Find where the given text appears and provide that cell's center as (X, Y) coordinate. 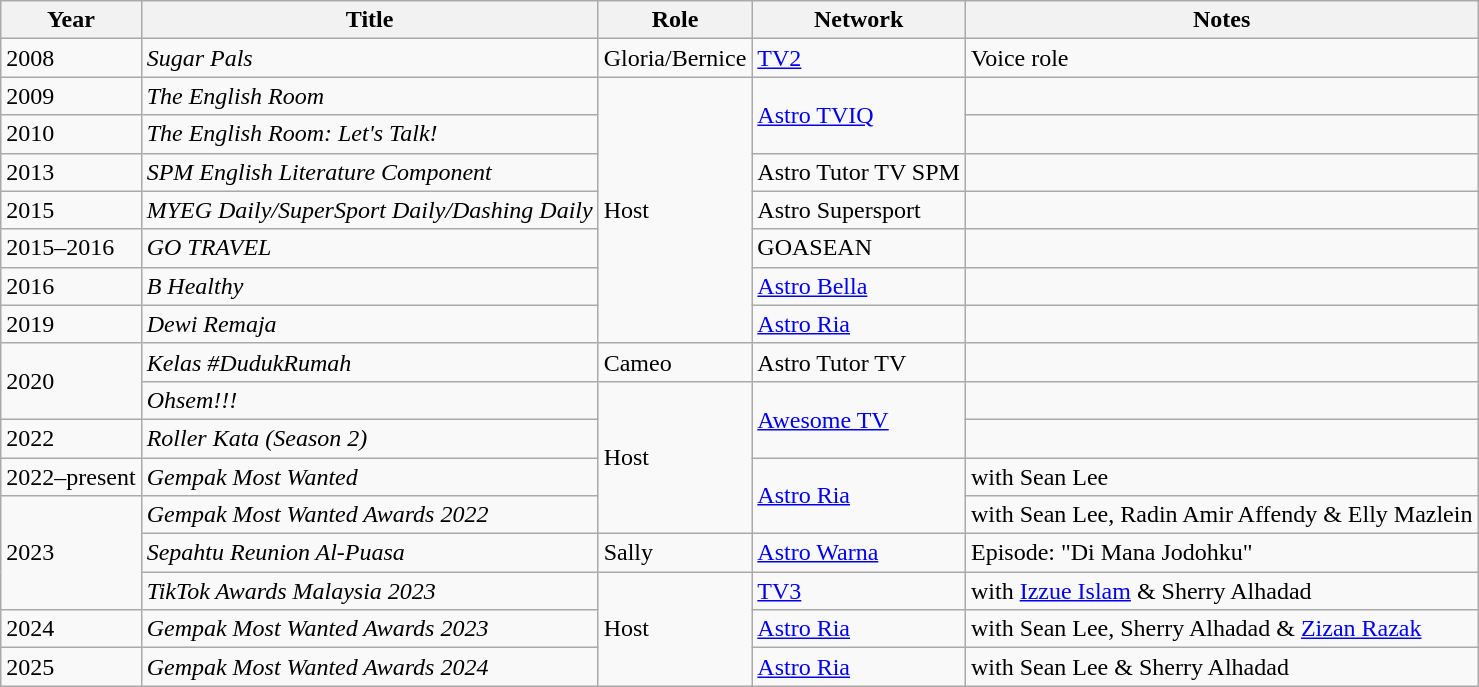
Gempak Most Wanted Awards 2024 (370, 667)
Cameo (675, 362)
MYEG Daily/SuperSport Daily/Dashing Daily (370, 210)
Awesome TV (859, 419)
Sepahtu Reunion Al-Puasa (370, 553)
Sugar Pals (370, 58)
2015–2016 (71, 248)
Voice role (1222, 58)
Ohsem!!! (370, 400)
2008 (71, 58)
with Sean Lee, Sherry Alhadad & Zizan Razak (1222, 629)
Astro Tutor TV SPM (859, 172)
TV3 (859, 591)
B Healthy (370, 286)
Gempak Most Wanted Awards 2022 (370, 515)
Gempak Most Wanted Awards 2023 (370, 629)
Astro TVIQ (859, 115)
Gempak Most Wanted (370, 477)
TV2 (859, 58)
Network (859, 20)
with Sean Lee & Sherry Alhadad (1222, 667)
with Sean Lee, Radin Amir Affendy & Elly Mazlein (1222, 515)
Astro Warna (859, 553)
2010 (71, 134)
Astro Supersport (859, 210)
2025 (71, 667)
2020 (71, 381)
GOASEAN (859, 248)
Year (71, 20)
2022–present (71, 477)
2019 (71, 324)
SPM English Literature Component (370, 172)
Episode: "Di Mana Jodohku" (1222, 553)
Astro Bella (859, 286)
2009 (71, 96)
Kelas #DudukRumah (370, 362)
2015 (71, 210)
with Sean Lee (1222, 477)
The English Room (370, 96)
The English Room: Let's Talk! (370, 134)
Sally (675, 553)
2023 (71, 553)
Role (675, 20)
2013 (71, 172)
Roller Kata (Season 2) (370, 438)
2016 (71, 286)
Dewi Remaja (370, 324)
2022 (71, 438)
Title (370, 20)
with Izzue Islam & Sherry Alhadad (1222, 591)
GO TRAVEL (370, 248)
Astro Tutor TV (859, 362)
TikTok Awards Malaysia 2023 (370, 591)
Notes (1222, 20)
2024 (71, 629)
Gloria/Bernice (675, 58)
